Provide the (x, y) coordinate of the cell's center where the given text is located.  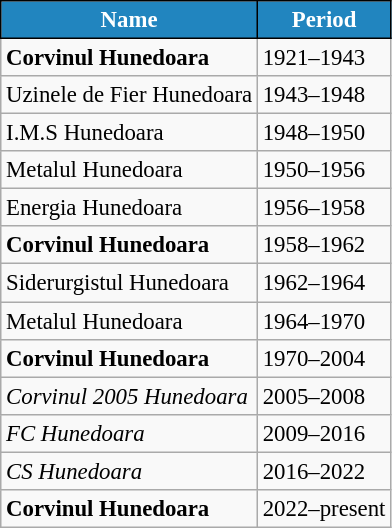
Period (324, 20)
FC Hunedoara (130, 433)
Uzinele de Fier Hunedoara (130, 95)
2022–present (324, 509)
1958–1962 (324, 245)
I.M.S Hunedoara (130, 133)
Corvinul 2005 Hunedoara (130, 396)
2005–2008 (324, 396)
1962–1964 (324, 283)
1950–1956 (324, 170)
2009–2016 (324, 433)
Energia Hunedoara (130, 208)
1956–1958 (324, 208)
1970–2004 (324, 358)
1948–1950 (324, 133)
Siderurgistul Hunedoara (130, 283)
1964–1970 (324, 321)
1943–1948 (324, 95)
2016–2022 (324, 471)
1921–1943 (324, 58)
Name (130, 20)
CS Hunedoara (130, 471)
